Provide the [X, Y] coordinate of the cell's center where the given text is located.  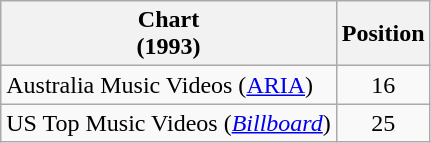
16 [383, 85]
Chart(1993) [169, 34]
US Top Music Videos (Billboard) [169, 123]
25 [383, 123]
Australia Music Videos (ARIA) [169, 85]
Position [383, 34]
